Return [x, y] of the center of cell containing provided text 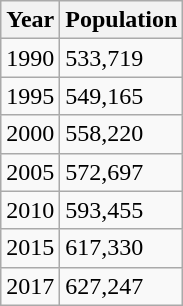
549,165 [122, 96]
2000 [30, 134]
1990 [30, 58]
2017 [30, 286]
2010 [30, 210]
593,455 [122, 210]
572,697 [122, 172]
558,220 [122, 134]
2015 [30, 248]
627,247 [122, 286]
Population [122, 20]
617,330 [122, 248]
1995 [30, 96]
Year [30, 20]
533,719 [122, 58]
2005 [30, 172]
